Pinpoint the cell where the given text exists, returning its [X, Y] midpoint coordinate. 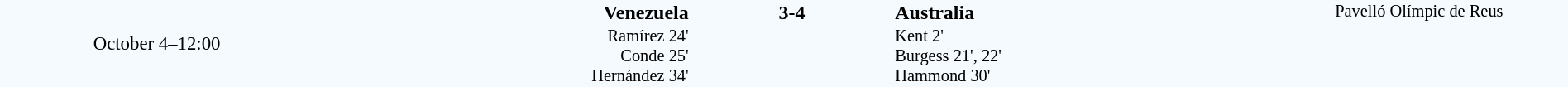
Kent 2'Burgess 21', 22'Hammond 30' [1082, 56]
October 4–12:00 [157, 43]
Pavelló Olímpic de Reus [1419, 43]
Australia [1082, 12]
Ramírez 24'Conde 25'Hernández 34' [501, 56]
3-4 [791, 12]
Venezuela [501, 12]
